Provide the (x, y) coordinate of the cell's center where the given text is located.  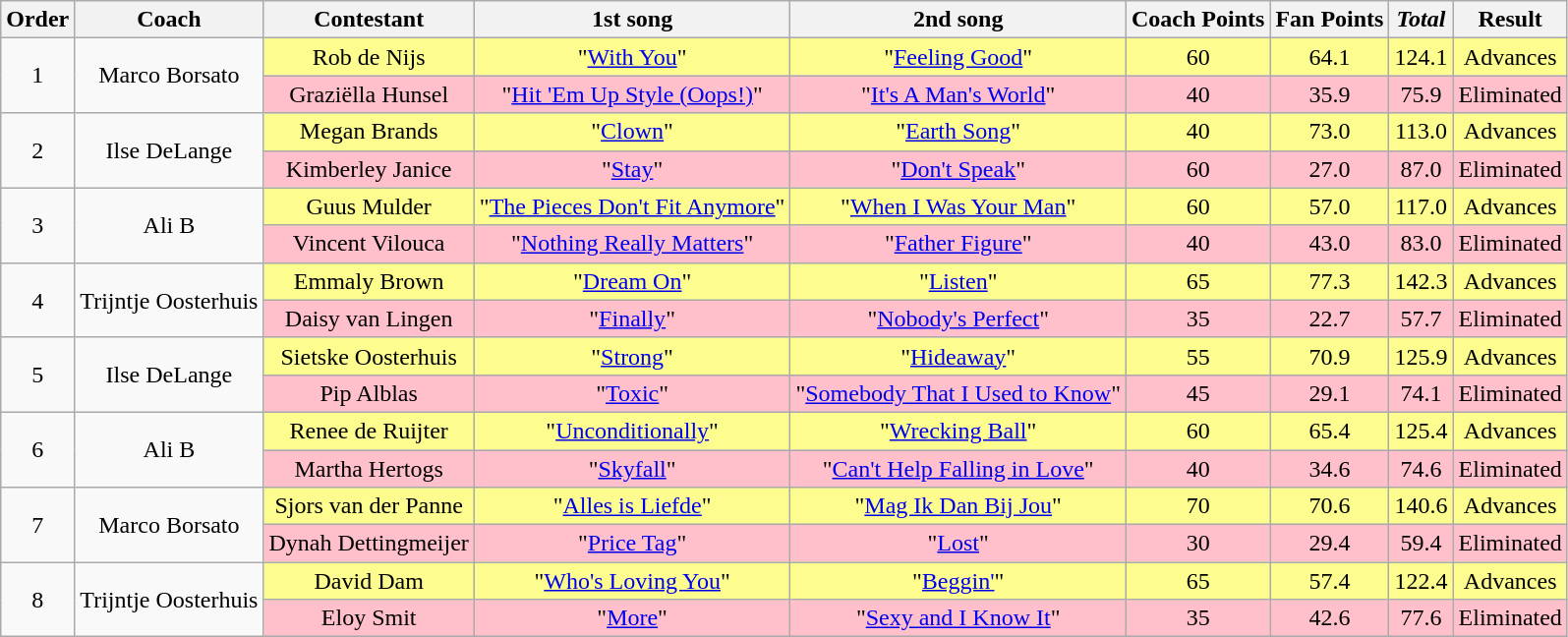
122.4 (1422, 581)
29.4 (1329, 544)
Kimberley Janice (369, 169)
"Don't Speak" (958, 169)
"Somebody That I Used to Know" (958, 393)
Sjors van der Panne (369, 506)
"Skyfall" (632, 469)
"Strong" (632, 356)
22.7 (1329, 318)
65.4 (1329, 431)
Fan Points (1329, 20)
"Lost" (958, 544)
Guus Mulder (369, 206)
Rob de Nijs (369, 57)
Eloy Smit (369, 618)
"Can't Help Falling in Love" (958, 469)
"Wrecking Ball" (958, 431)
"More" (632, 618)
6 (37, 449)
73.0 (1329, 132)
5 (37, 375)
117.0 (1422, 206)
83.0 (1422, 244)
35.9 (1329, 94)
142.3 (1422, 281)
42.6 (1329, 618)
"Alles is Liefde" (632, 506)
"Clown" (632, 132)
87.0 (1422, 169)
"Price Tag" (632, 544)
Renee de Ruijter (369, 431)
1 (37, 76)
55 (1197, 356)
"The Pieces Don't Fit Anymore" (632, 206)
David Dam (369, 581)
74.1 (1422, 393)
2nd song (958, 20)
4 (37, 300)
70 (1197, 506)
"Feeling Good" (958, 57)
57.4 (1329, 581)
Result (1510, 20)
124.1 (1422, 57)
43.0 (1329, 244)
30 (1197, 544)
"Who's Loving You" (632, 581)
64.1 (1329, 57)
Coach (169, 20)
"Listen" (958, 281)
140.6 (1422, 506)
"When I Was Your Man" (958, 206)
"Hideaway" (958, 356)
"Stay" (632, 169)
"It's A Man's World" (958, 94)
57.7 (1422, 318)
Martha Hertogs (369, 469)
Graziëlla Hunsel (369, 94)
34.6 (1329, 469)
125.9 (1422, 356)
Emmaly Brown (369, 281)
"With You" (632, 57)
"Dream On" (632, 281)
Daisy van Lingen (369, 318)
"Unconditionally" (632, 431)
Sietske Oosterhuis (369, 356)
"Father Figure" (958, 244)
45 (1197, 393)
57.0 (1329, 206)
59.4 (1422, 544)
29.1 (1329, 393)
"Toxic" (632, 393)
70.9 (1329, 356)
113.0 (1422, 132)
7 (37, 525)
Pip Alblas (369, 393)
Megan Brands (369, 132)
2 (37, 150)
Order (37, 20)
"Finally" (632, 318)
75.9 (1422, 94)
Contestant (369, 20)
Total (1422, 20)
1st song (632, 20)
3 (37, 225)
"Beggin'" (958, 581)
70.6 (1329, 506)
"Hit 'Em Up Style (Oops!)" (632, 94)
125.4 (1422, 431)
Coach Points (1197, 20)
"Sexy and I Know It" (958, 618)
74.6 (1422, 469)
"Earth Song" (958, 132)
77.6 (1422, 618)
8 (37, 600)
Vincent Vilouca (369, 244)
Dynah Dettingmeijer (369, 544)
27.0 (1329, 169)
77.3 (1329, 281)
"Mag Ik Dan Bij Jou" (958, 506)
"Nobody's Perfect" (958, 318)
"Nothing Really Matters" (632, 244)
